Output the (X, Y) coordinate of the center of the cell containing the given text.  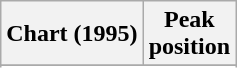
Peakposition (189, 34)
Chart (1995) (72, 34)
